Determine the (x, y) coordinate at the center of the cell enclosing the given text.  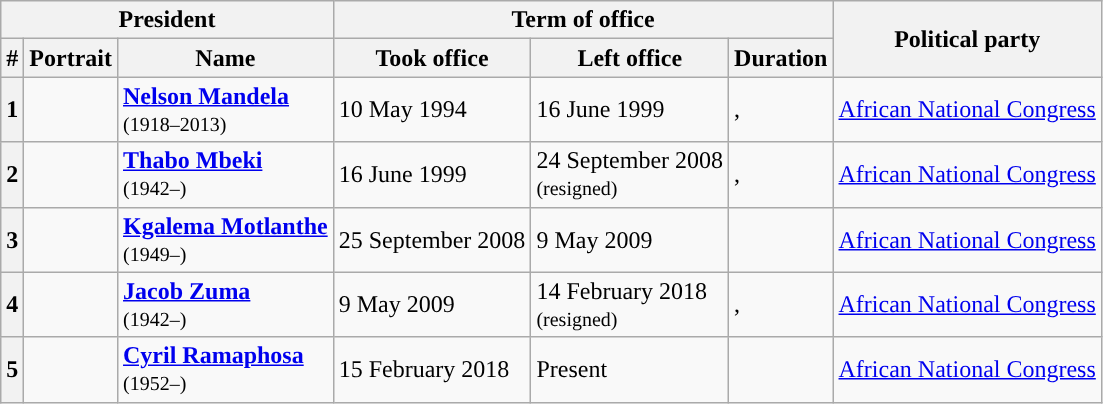
Duration (781, 58)
10 May 1994 (432, 110)
Kgalema Motlanthe(1949–) (225, 240)
President (167, 20)
Political party (967, 39)
15 February 2018 (432, 370)
Cyril Ramaphosa(1952–) (225, 370)
Name (225, 58)
Present (630, 370)
# (12, 58)
3 (12, 240)
4 (12, 304)
Nelson Mandela(1918–2013) (225, 110)
24 September 2008(resigned) (630, 174)
2 (12, 174)
Left office (630, 58)
Portrait (71, 58)
5 (12, 370)
14 February 2018(resigned) (630, 304)
Jacob Zuma(1942–) (225, 304)
Took office (432, 58)
1 (12, 110)
Thabo Mbeki(1942–) (225, 174)
Term of office (583, 20)
25 September 2008 (432, 240)
